Scan for the cell matching the given text and deliver its [x, y] coordinate at center. 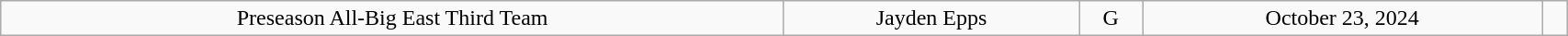
October 23, 2024 [1343, 18]
G [1111, 18]
Preseason All-Big East Third Team [393, 18]
Jayden Epps [931, 18]
